Search for the cell housing the specified text and yield its [X, Y] center coordinate. 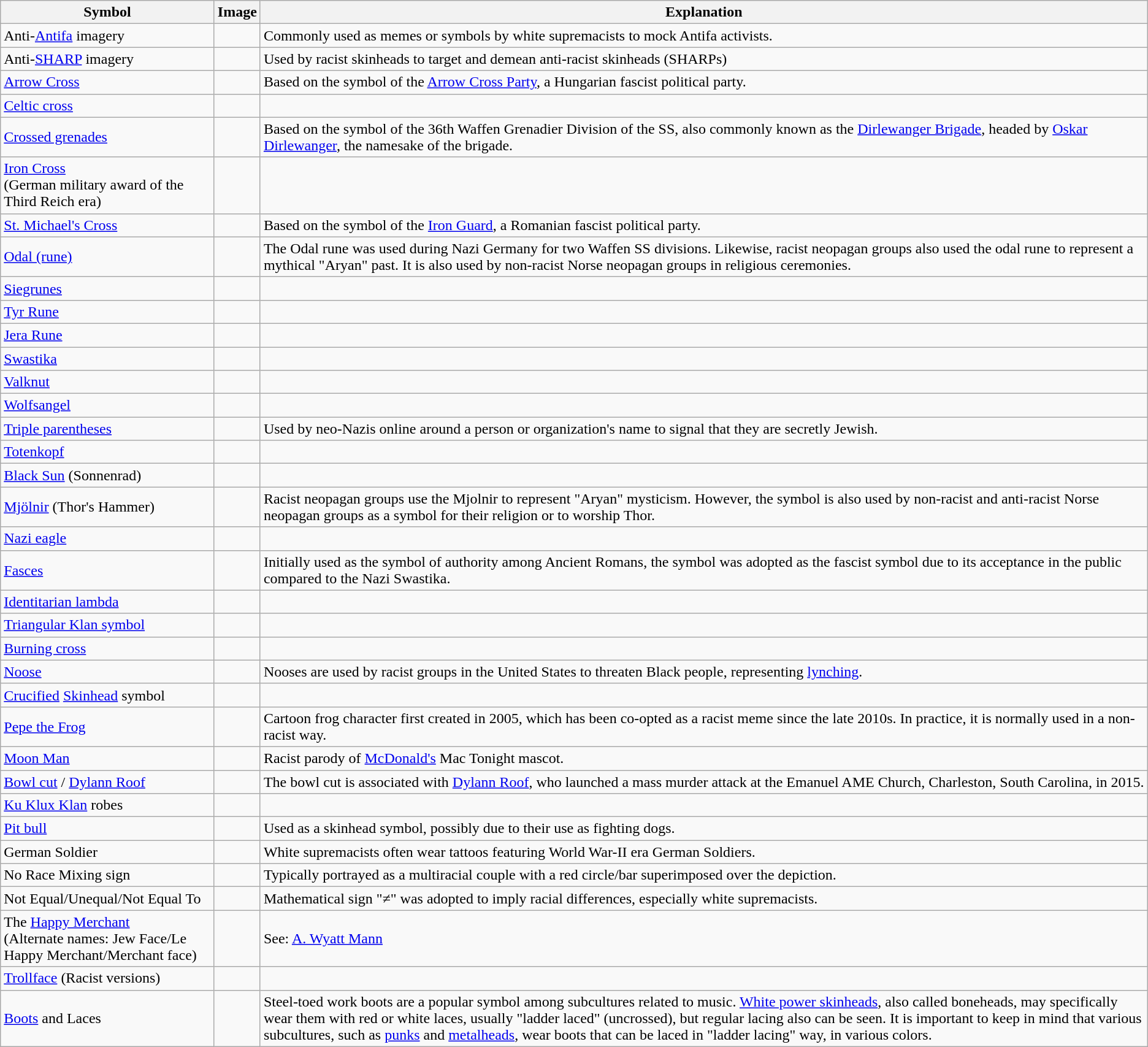
Explanation [704, 12]
Jera Rune [108, 335]
Anti-SHARP imagery [108, 59]
Commonly used as memes or symbols by white supremacists to mock Antifa activists. [704, 36]
Trollface (Racist versions) [108, 978]
Based on the symbol of the Arrow Cross Party, a Hungarian fascist political party. [704, 82]
Racist parody of McDonald's Mac Tonight mascot. [704, 758]
Totenkopf [108, 452]
Nooses are used by racist groups in the United States to threaten Black people, representing lynching. [704, 672]
Moon Man [108, 758]
Black Sun (Sonnenrad) [108, 475]
German Soldier [108, 852]
Siegrunes [108, 288]
The bowl cut is associated with Dylann Roof, who launched a mass murder attack at the Emanuel AME Church, Charleston, South Carolina, in 2015. [704, 782]
Mathematical sign "≠" was adopted to imply racial differences, especially white supremacists. [704, 899]
Image [237, 12]
St. Michael's Cross [108, 225]
Ku Klux Klan robes [108, 805]
Odal (rune) [108, 256]
Nazi eagle [108, 539]
Pepe the Frog [108, 726]
Tyr Rune [108, 312]
See: A. Wyatt Mann [704, 938]
Noose [108, 672]
Boots and Laces [108, 1018]
Triple parentheses [108, 429]
Fasces [108, 570]
White supremacists often wear tattoos featuring World War-II era German Soldiers. [704, 852]
Pit bull [108, 829]
Burning cross [108, 648]
Celtic cross [108, 105]
Symbol [108, 12]
Anti-Antifa imagery [108, 36]
Valknut [108, 382]
Arrow Cross [108, 82]
Identitarian lambda [108, 602]
Used as a skinhead symbol, possibly due to their use as fighting dogs. [704, 829]
Wolfsangel [108, 405]
Used by neo-Nazis online around a person or organization's name to signal that they are secretly Jewish. [704, 429]
Bowl cut / Dylann Roof [108, 782]
Used by racist skinheads to target and demean anti-racist skinheads (SHARPs) [704, 59]
Based on the symbol of the Iron Guard, a Romanian fascist political party. [704, 225]
The Happy Merchant(Alternate names: Jew Face/Le Happy Merchant/Merchant face) [108, 938]
Not Equal/Unequal/Not Equal To [108, 899]
Crucified Skinhead symbol [108, 695]
Typically portrayed as a multiracial couple with a red circle/bar superimposed over the depiction. [704, 875]
Mjölnir (Thor's Hammer) [108, 507]
Iron Cross(German military award of the Third Reich era) [108, 185]
Triangular Klan symbol [108, 625]
Crossed grenades [108, 137]
Swastika [108, 359]
No Race Mixing sign [108, 875]
